From the cell containing the given text, extract its center point as (x, y) coordinate. 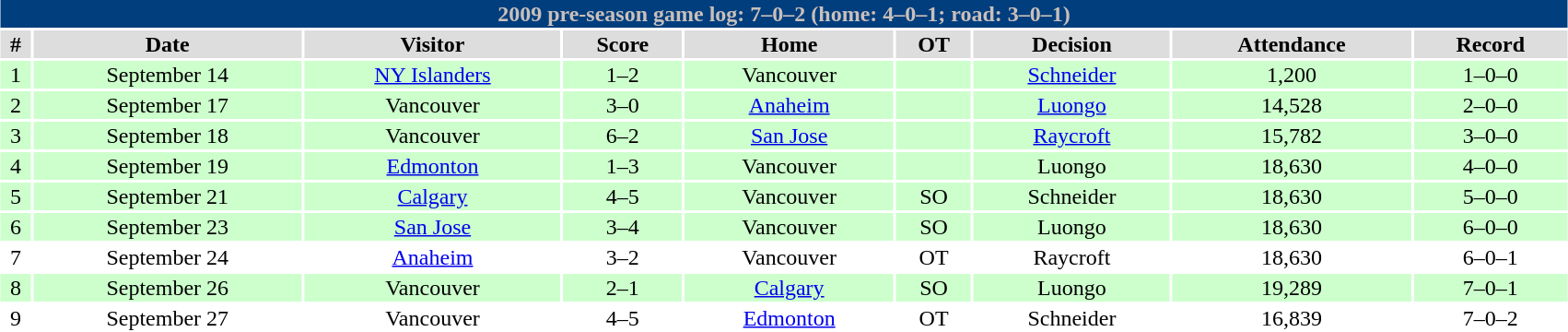
Home (789, 44)
3–0–0 (1491, 136)
September 27 (168, 318)
15,782 (1292, 136)
16,839 (1292, 318)
1–2 (623, 75)
September 26 (168, 288)
September 24 (168, 257)
September 21 (168, 196)
6–0–0 (1491, 227)
8 (16, 288)
September 17 (168, 105)
NY Islanders (432, 75)
1–0–0 (1491, 75)
5 (16, 196)
19,289 (1292, 288)
4–0–0 (1491, 166)
7–0–1 (1491, 288)
# (16, 44)
7–0–2 (1491, 318)
2–0–0 (1491, 105)
3–0 (623, 105)
3–4 (623, 227)
Decision (1072, 44)
2009 pre-season game log: 7–0–2 (home: 4–0–1; road: 3–0–1) (784, 14)
Visitor (432, 44)
September 23 (168, 227)
6–0–1 (1491, 257)
Record (1491, 44)
September 19 (168, 166)
4 (16, 166)
Score (623, 44)
2 (16, 105)
1–3 (623, 166)
1,200 (1292, 75)
2–1 (623, 288)
9 (16, 318)
6–2 (623, 136)
Date (168, 44)
3–2 (623, 257)
Attendance (1292, 44)
5–0–0 (1491, 196)
7 (16, 257)
September 18 (168, 136)
6 (16, 227)
1 (16, 75)
14,528 (1292, 105)
3 (16, 136)
September 14 (168, 75)
